Return (X, Y) of the center of cell containing provided text 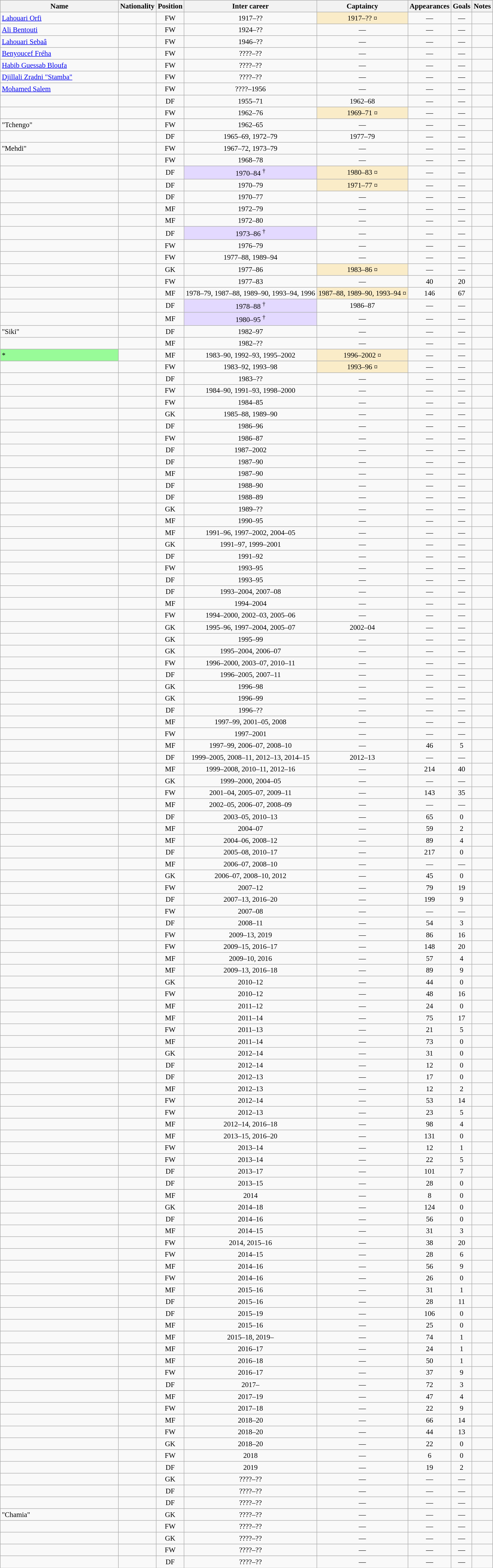
1969–71 ¤ (362, 113)
1962–65 (251, 125)
2004–07 (251, 828)
1994–2000, 2002–03, 2005–06 (251, 616)
1917–?? (251, 18)
1996–98 (251, 686)
73 (430, 1041)
53 (430, 1101)
1917–?? ¤ (362, 18)
Lahouari Sebaâ (59, 42)
72 (430, 1385)
1983–86 ¤ (362, 269)
98 (430, 1124)
37 (430, 1373)
214 (430, 769)
1980–95 † (251, 319)
1987–88, 1989–90, 1993–94 ¤ (362, 293)
11 (461, 1302)
2007–08 (251, 911)
1996–2005, 2007–11 (251, 675)
124 (430, 1207)
2003–05, 2010–13 (251, 817)
Mohamed Salem (59, 89)
1997–99, 2001–05, 2008 (251, 722)
2008–11 (251, 923)
1987–2002 (251, 450)
199 (430, 900)
1983–?? (251, 379)
2006–07, 2008–10 (251, 864)
Inter career (251, 6)
1962–68 (362, 101)
2016–18 (251, 1361)
54 (430, 923)
2009–13, 2019 (251, 935)
13 (461, 1432)
1973–86 † (251, 233)
143 (430, 793)
2015–18, 2019– (251, 1337)
1985–88, 1989–90 (251, 415)
Habib Guessab Bloufa (59, 65)
Appearances (430, 6)
1995–96, 1997–2004, 2005–07 (251, 627)
46 (430, 746)
1984–90, 1991–93, 1998–2000 (251, 391)
1999–2005, 2008–11, 2012–13, 2014–15 (251, 758)
2009–13, 2016–18 (251, 970)
2014, 2015–16 (251, 1243)
86 (430, 935)
1996–2002 ¤ (362, 355)
1962–76 (251, 113)
1996–99 (251, 698)
57 (430, 959)
106 (430, 1314)
1972–80 (251, 221)
1996–2000, 2003–07, 2010–11 (251, 663)
21 (430, 1029)
101 (430, 1172)
1977–86 (251, 269)
131 (430, 1136)
48 (430, 994)
1977–83 (251, 281)
1997–2001 (251, 734)
1971–77 ¤ (362, 185)
"Siki" (59, 331)
1976–79 (251, 246)
1991–97, 1999–2001 (251, 544)
2005–08, 2010–17 (251, 852)
2009–10, 2016 (251, 959)
47 (430, 1396)
146 (430, 293)
1977–88, 1989–94 (251, 258)
2001–04, 2005–07, 2009–11 (251, 793)
1993–96 ¤ (362, 367)
2018 (251, 1456)
23 (430, 1113)
Nationality (137, 6)
1983–90, 1992–93, 1995–2002 (251, 355)
2013–17 (251, 1172)
7 (461, 1172)
2007–13, 2016–20 (251, 900)
1993–2004, 2007–08 (251, 592)
* (59, 355)
1991–92 (251, 556)
2006–07, 2008–10, 2012 (251, 876)
217 (430, 852)
"Mehdi" (59, 148)
1995–2004, 2006–07 (251, 651)
1970–84 † (251, 172)
1986–96 (251, 426)
2004–06, 2008–12 (251, 840)
1978–88 † (251, 306)
1972–79 (251, 209)
1967–72, 1973–79 (251, 148)
1994–2004 (251, 604)
2011–13 (251, 1029)
8 (430, 1195)
1924–?? (251, 30)
Position (170, 6)
Notes (482, 6)
1983–92, 1993–98 (251, 367)
1970–79 (251, 185)
1946–?? (251, 42)
1999–2000, 2004–05 (251, 781)
2017– (251, 1385)
2017–18 (251, 1408)
Lahouari Orfi (59, 18)
2009–15, 2016–17 (251, 947)
2002–04 (362, 627)
2011–12 (251, 1006)
1982–97 (251, 331)
1999–2008, 2010–11, 2012–16 (251, 769)
1988–90 (251, 485)
"Tchengo" (59, 125)
59 (430, 828)
1995–99 (251, 639)
38 (430, 1243)
1978–79, 1987–88, 1989–90, 1993–94, 1996 (251, 293)
Benyoucef Fréha (59, 54)
67 (461, 293)
1996–?? (251, 710)
1989–?? (251, 509)
2019 (251, 1467)
1968–78 (251, 160)
2002–05, 2006–07, 2008–09 (251, 805)
79 (430, 888)
25 (430, 1325)
66 (430, 1420)
Captaincy (362, 6)
2013–15, 2016–20 (251, 1136)
26 (430, 1278)
2012–14, 2016–18 (251, 1124)
1984–85 (251, 403)
2014 (251, 1195)
Djillali Zradni "Stamba" (59, 77)
2015–19 (251, 1314)
1970–77 (251, 197)
Goals (461, 6)
2014–18 (251, 1207)
1980–83 ¤ (362, 172)
1982–?? (251, 343)
1990–95 (251, 521)
45 (430, 876)
1977–79 (362, 136)
65 (430, 817)
Name (59, 6)
35 (461, 793)
75 (430, 1018)
2013–15 (251, 1183)
148 (430, 947)
1991–96, 1997–2002, 2004–05 (251, 533)
50 (430, 1361)
"Chamia" (59, 1515)
1955–71 (251, 101)
2017–19 (251, 1396)
2007–12 (251, 888)
74 (430, 1337)
1997–99, 2006–07, 2008–10 (251, 746)
????–1956 (251, 89)
Ali Bentouti (59, 30)
1965–69, 1972–79 (251, 136)
1988–89 (251, 497)
